Return the (X, Y) coordinate for the center point of the cell that contains the specified text.  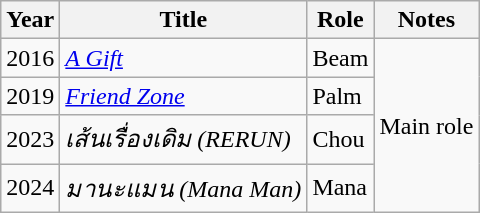
A Gift (184, 58)
Mana (340, 188)
Year (30, 20)
เส้นเรื่องเดิม (RERUN) (184, 140)
2019 (30, 96)
Chou (340, 140)
2024 (30, 188)
มานะแมน (Mana Man) (184, 188)
2023 (30, 140)
Role (340, 20)
Friend Zone (184, 96)
Notes (426, 20)
2016 (30, 58)
Title (184, 20)
Beam (340, 58)
Palm (340, 96)
Main role (426, 126)
